Locate the cell with the specified text and output its [X, Y] center coordinate. 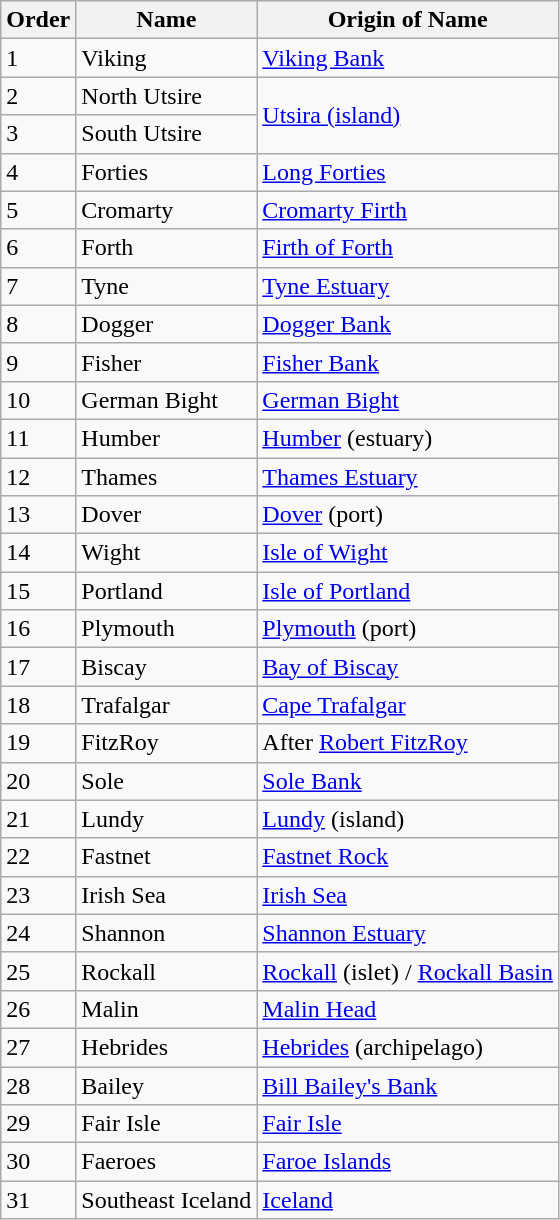
Shannon [166, 933]
Southeast Iceland [166, 1200]
4 [38, 172]
Utsira (island) [408, 115]
FitzRoy [166, 743]
Hebrides (archipelago) [408, 1047]
29 [38, 1124]
Cromarty Firth [408, 210]
Bailey [166, 1085]
7 [38, 286]
Hebrides [166, 1047]
Rockall (islet) / Rockall Basin [408, 971]
8 [38, 324]
Malin Head [408, 1009]
20 [38, 781]
31 [38, 1200]
Malin [166, 1009]
North Utsire [166, 96]
19 [38, 743]
Origin of Name [408, 20]
Fastnet Rock [408, 857]
Faeroes [166, 1162]
Long Forties [408, 172]
Sole Bank [408, 781]
Faroe Islands [408, 1162]
12 [38, 477]
Rockall [166, 971]
Biscay [166, 667]
Dogger [166, 324]
Sole [166, 781]
13 [38, 515]
5 [38, 210]
Dover (port) [408, 515]
Plymouth [166, 629]
6 [38, 248]
26 [38, 1009]
16 [38, 629]
South Utsire [166, 134]
2 [38, 96]
14 [38, 553]
Bill Bailey's Bank [408, 1085]
Portland [166, 591]
Order [38, 20]
10 [38, 400]
Dover [166, 515]
After Robert FitzRoy [408, 743]
Firth of Forth [408, 248]
27 [38, 1047]
Lundy (island) [408, 819]
Fastnet [166, 857]
Wight [166, 553]
18 [38, 705]
Lundy [166, 819]
11 [38, 438]
15 [38, 591]
Fisher [166, 362]
Humber [166, 438]
Trafalgar [166, 705]
17 [38, 667]
3 [38, 134]
25 [38, 971]
22 [38, 857]
23 [38, 895]
Forties [166, 172]
Humber (estuary) [408, 438]
Isle of Portland [408, 591]
Dogger Bank [408, 324]
Isle of Wight [408, 553]
21 [38, 819]
24 [38, 933]
28 [38, 1085]
Thames Estuary [408, 477]
30 [38, 1162]
Cape Trafalgar [408, 705]
Tyne [166, 286]
Cromarty [166, 210]
Iceland [408, 1200]
Thames [166, 477]
Plymouth (port) [408, 629]
Shannon Estuary [408, 933]
Viking Bank [408, 58]
Fisher Bank [408, 362]
Forth [166, 248]
Name [166, 20]
Tyne Estuary [408, 286]
Bay of Biscay [408, 667]
9 [38, 362]
Viking [166, 58]
1 [38, 58]
